Pinpoint the cell where the given text exists, returning its (x, y) midpoint coordinate. 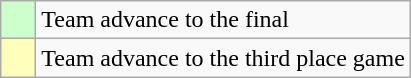
Team advance to the final (224, 20)
Team advance to the third place game (224, 58)
